For the text-containing cell, return its midpoint in (x, y) coordinate format. 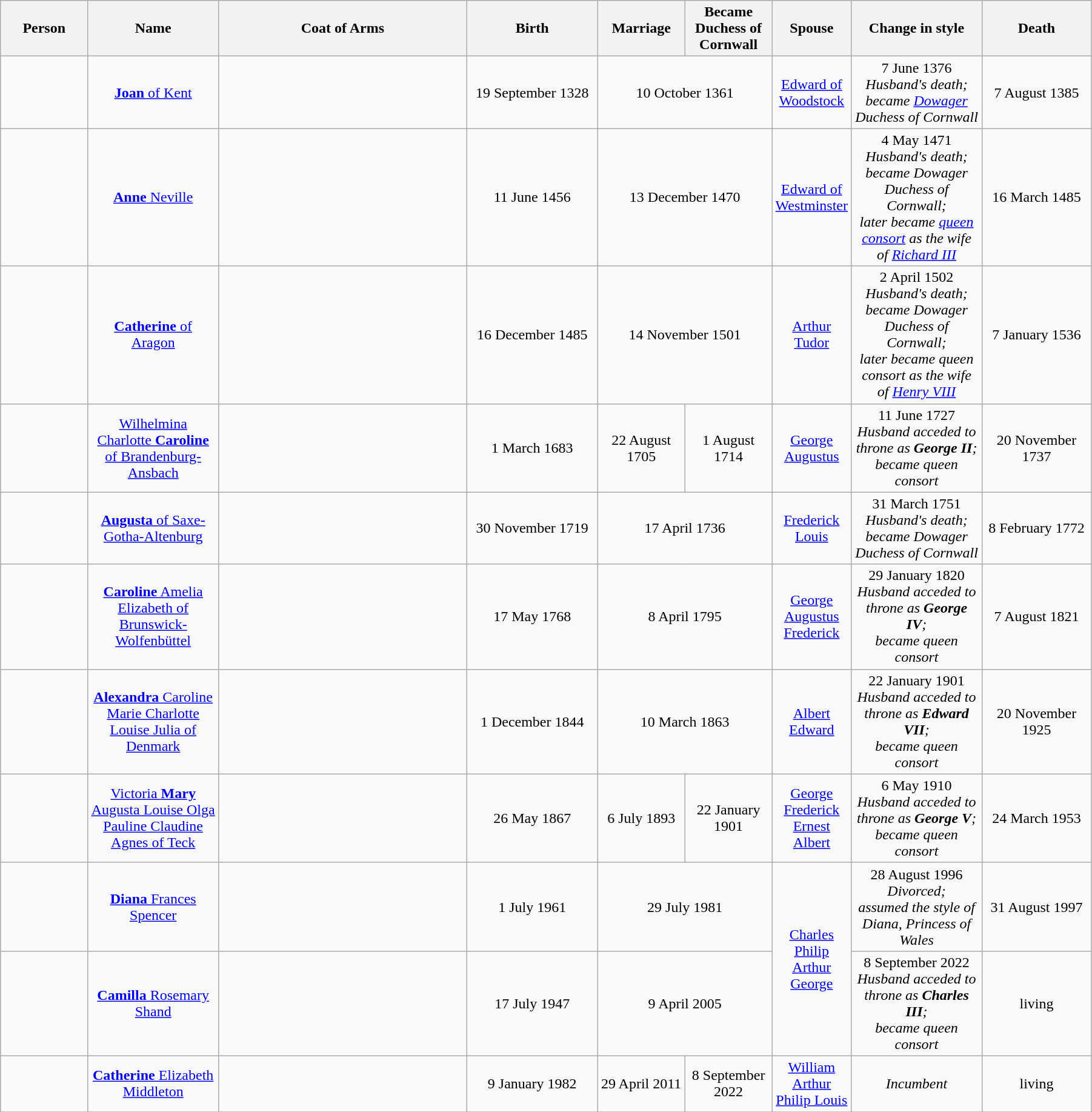
17 May 1768 (532, 617)
Alexandra Caroline Marie Charlotte Louise Julia of Denmark (153, 721)
20 November 1925 (1036, 721)
Camilla Rosemary Shand (153, 1004)
13 December 1470 (685, 198)
19 September 1328 (532, 92)
Name (153, 28)
6 July 1893 (641, 818)
George Augustus (811, 448)
31 March 1751Husband's death;became Dowager Duchess of Cornwall (917, 528)
1 August 1714 (728, 448)
7 August 1821 (1036, 617)
Spouse (811, 28)
Diana Frances Spencer (153, 907)
31 August 1997 (1036, 907)
Joan of Kent (153, 92)
Victoria Mary Augusta Louise Olga Pauline Claudine Agnes of Teck (153, 818)
9 January 1982 (532, 1084)
11 June 1456 (532, 198)
George Augustus Frederick (811, 617)
29 April 2011 (641, 1084)
George Frederick Ernest Albert (811, 818)
Charles Philip Arthur George (811, 959)
28 August 1996Divorced;assumed the style of Diana, Princess of Wales (917, 907)
Birth (532, 28)
Catherine Elizabeth Middleton (153, 1084)
Frederick Louis (811, 528)
Marriage (641, 28)
16 December 1485 (532, 335)
22 January 1901Husband acceded to throne as Edward VII;became queen consort (917, 721)
1 July 1961 (532, 907)
9 April 2005 (685, 1004)
4 May 1471Husband's death;became Dowager Duchess of Cornwall;later became queen consort as the wife of Richard III (917, 198)
26 May 1867 (532, 818)
24 March 1953 (1036, 818)
Anne Neville (153, 198)
2 April 1502Husband's death;became Dowager Duchess of Cornwall;later became queen consort as the wife of Henry VIII (917, 335)
Arthur Tudor (811, 335)
22 August 1705 (641, 448)
8 September 2022 (728, 1084)
14 November 1501 (685, 335)
Wilhelmina Charlotte Caroline of Brandenburg-Ansbach (153, 448)
Death (1036, 28)
1 December 1844 (532, 721)
Person (44, 28)
10 October 1361 (685, 92)
30 November 1719 (532, 528)
22 January 1901 (728, 818)
17 July 1947 (532, 1004)
20 November 1737 (1036, 448)
Edward of Woodstock (811, 92)
Incumbent (917, 1084)
Catherine of Aragon (153, 335)
16 March 1485 (1036, 198)
17 April 1736 (685, 528)
7 June 1376Husband's death;became Dowager Duchess of Cornwall (917, 92)
1 March 1683 (532, 448)
Edward of Westminster (811, 198)
6 May 1910Husband acceded to throne as George V;became queen consort (917, 818)
7 August 1385 (1036, 92)
Caroline Amelia Elizabeth of Brunswick-Wolfenbüttel (153, 617)
29 July 1981 (685, 907)
8 September 2022Husband acceded to throne as Charles III;became queen consort (917, 1004)
Coat of Arms (343, 28)
8 February 1772 (1036, 528)
Albert Edward (811, 721)
10 March 1863 (685, 721)
Augusta of Saxe-Gotha-Altenburg (153, 528)
Change in style (917, 28)
11 June 1727Husband acceded to throne as George II;became queen consort (917, 448)
Became Duchess of Cornwall (728, 28)
29 January 1820Husband acceded to throne as George IV;became queen consort (917, 617)
William Arthur Philip Louis (811, 1084)
7 January 1536 (1036, 335)
8 April 1795 (685, 617)
